Capture the cell that displays the provided text and extract its (x, y) central coordinate. 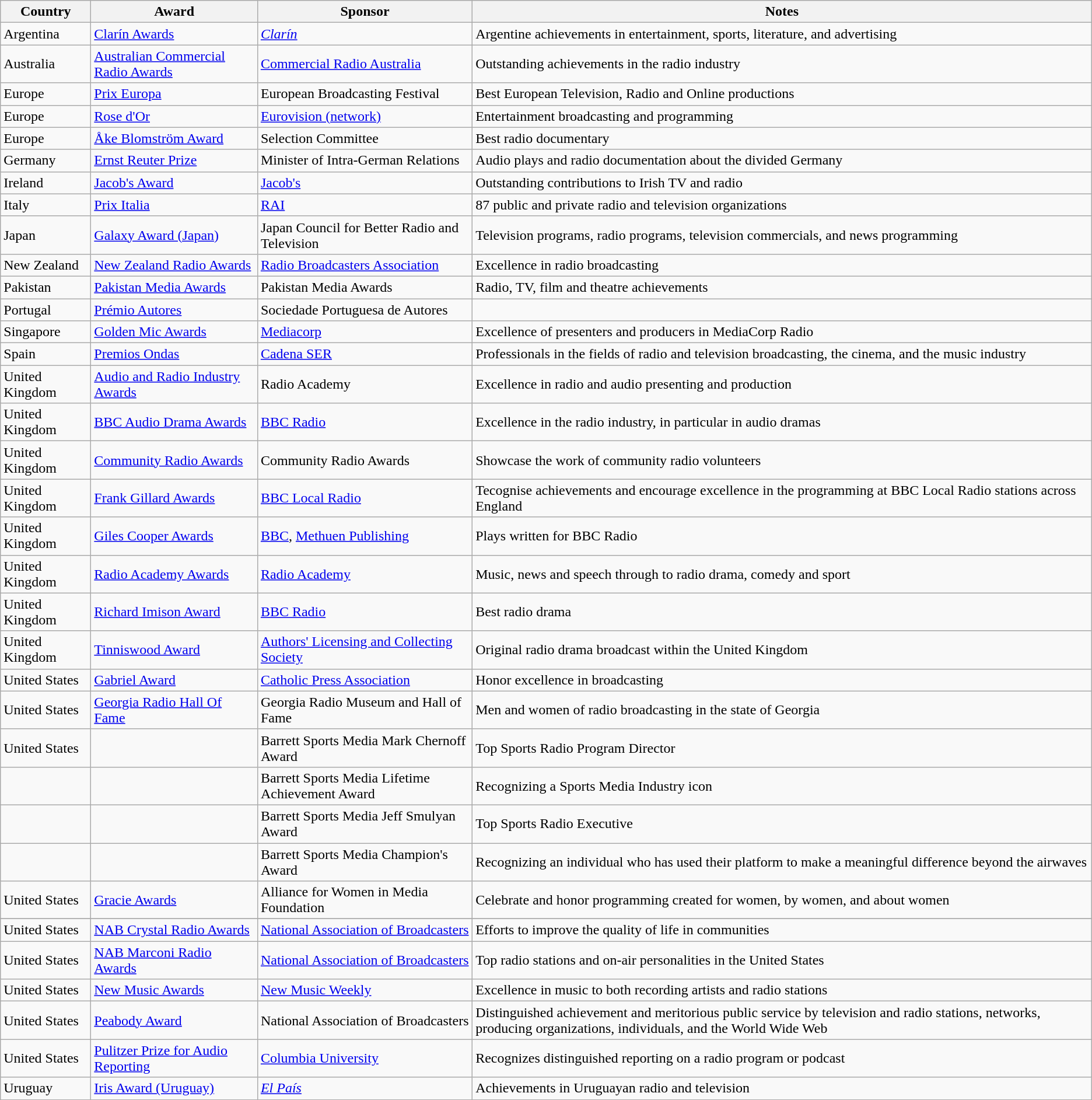
Excellence of presenters and producers in MediaCorp Radio (782, 332)
Columbia University (365, 1059)
Minister of Intra-German Relations (365, 160)
Argentina (45, 34)
NAB Crystal Radio Awards (174, 930)
Radio Academy Awards (174, 574)
RAI (365, 205)
Country (45, 12)
Outstanding contributions to Irish TV and radio (782, 183)
BBC Audio Drama Awards (174, 422)
Recognizes distinguished reporting on a radio program or podcast (782, 1059)
Prix Italia (174, 205)
Barrett Sports Media Lifetime Achievement Award (365, 785)
Mediacorp (365, 332)
Outstanding achievements in the radio industry (782, 64)
Jacob's (365, 183)
New Music Awards (174, 990)
Richard Imison Award (174, 612)
Television programs, radio programs, television commercials, and news programming (782, 235)
El País (365, 1088)
Jacob's Award (174, 183)
Commercial Radio Australia (365, 64)
Honor excellence in broadcasting (782, 680)
Alliance for Women in Media Foundation (365, 900)
European Broadcasting Festival (365, 94)
Original radio drama broadcast within the United Kingdom (782, 650)
Best radio drama (782, 612)
87 public and private radio and television organizations (782, 205)
Tinniswood Award (174, 650)
Audio and Radio Industry Awards (174, 384)
Professionals in the fields of radio and television broadcasting, the cinema, and the music industry (782, 354)
Germany (45, 160)
Recognizing an individual who has used their platform to make a meaningful difference beyond the airwaves (782, 861)
Uruguay (45, 1088)
Best radio documentary (782, 138)
Ernst Reuter Prize (174, 160)
Pulitzer Prize for Audio Reporting (174, 1059)
Ireland (45, 183)
Premios Ondas (174, 354)
Rose d'Or (174, 116)
Sponsor (365, 12)
Celebrate and honor programming created for women, by women, and about women (782, 900)
Achievements in Uruguayan radio and television (782, 1088)
Excellence in radio and audio presenting and production (782, 384)
Giles Cooper Awards (174, 536)
NAB Marconi Radio Awards (174, 961)
Iris Award (Uruguay) (174, 1088)
BBC, Methuen Publishing (365, 536)
New Zealand (45, 265)
Clarín Awards (174, 34)
Top Sports Radio Program Director (782, 748)
New Zealand Radio Awards (174, 265)
Pakistan (45, 287)
Music, news and speech through to radio drama, comedy and sport (782, 574)
Men and women of radio broadcasting in the state of Georgia (782, 710)
Radio Broadcasters Association (365, 265)
Australia (45, 64)
Entertainment broadcasting and programming (782, 116)
Georgia Radio Museum and Hall of Fame (365, 710)
Efforts to improve the quality of life in communities (782, 930)
Argentine achievements in entertainment, sports, literature, and advertising (782, 34)
Radio, TV, film and theatre achievements (782, 287)
Cadena SER (365, 354)
Spain (45, 354)
Top Sports Radio Executive (782, 824)
Italy (45, 205)
Award (174, 12)
Barrett Sports Media Mark Chernoff Award (365, 748)
Eurovision (network) (365, 116)
Catholic Press Association (365, 680)
BBC Local Radio (365, 498)
Notes (782, 12)
Prémio Autores (174, 310)
Singapore (45, 332)
Excellence in music to both recording artists and radio stations (782, 990)
Barrett Sports Media Champion's Award (365, 861)
Portugal (45, 310)
Åke Blomström Award (174, 138)
Frank Gillard Awards (174, 498)
Galaxy Award (Japan) (174, 235)
Best European Television, Radio and Online productions (782, 94)
Excellence in radio broadcasting (782, 265)
Australian Commercial Radio Awards (174, 64)
Golden Mic Awards (174, 332)
Top radio stations and on-air personalities in the United States (782, 961)
Japan (45, 235)
Excellence in the radio industry, in particular in audio dramas (782, 422)
Clarín (365, 34)
Gracie Awards (174, 900)
New Music Weekly (365, 990)
Barrett Sports Media Jeff Smulyan Award (365, 824)
Prix Europa (174, 94)
Gabriel Award (174, 680)
Selection Committee (365, 138)
Peabody Award (174, 1020)
Tecognise achievements and encourage excellence in the programming at BBC Local Radio stations across England (782, 498)
Showcase the work of community radio volunteers (782, 460)
Japan Council for Better Radio and Television (365, 235)
Plays written for BBC Radio (782, 536)
Authors' Licensing and Collecting Society (365, 650)
Audio plays and radio documentation about the divided Germany (782, 160)
Sociedade Portuguesa de Autores (365, 310)
Georgia Radio Hall Of Fame (174, 710)
Recognizing a Sports Media Industry icon (782, 785)
